Find where the given text appears and provide that cell's center as [X, Y] coordinate. 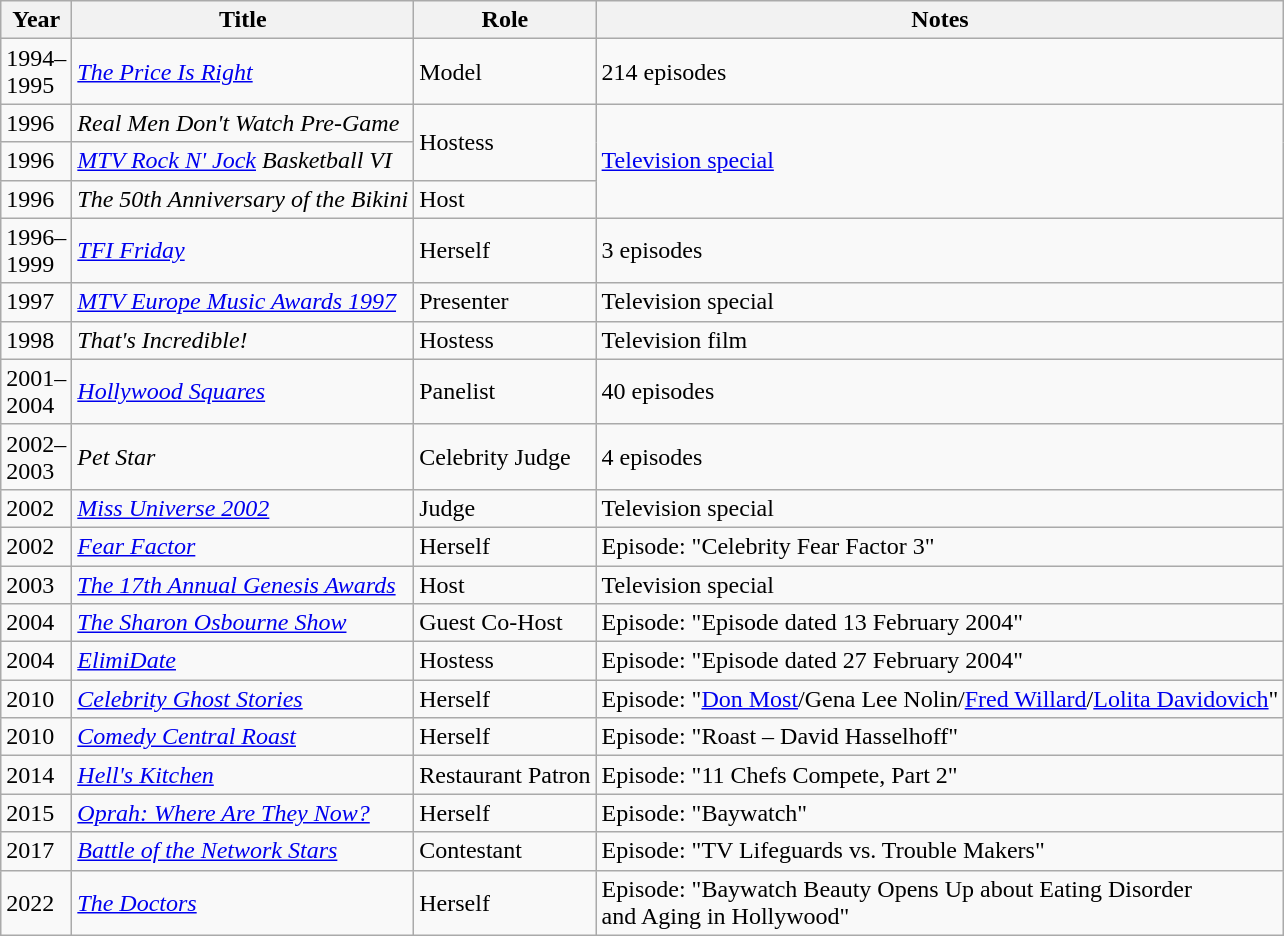
The Price Is Right [243, 72]
Episode: "Roast – David Hasselhoff" [940, 737]
Panelist [505, 392]
Television film [940, 340]
That's Incredible! [243, 340]
Notes [940, 20]
1998 [36, 340]
Model [505, 72]
Guest Co-Host [505, 623]
1994–1995 [36, 72]
ElimiDate [243, 661]
2015 [36, 813]
Episode: "Baywatch" [940, 813]
Comedy Central Roast [243, 737]
Oprah: Where Are They Now? [243, 813]
Restaurant Patron [505, 775]
Episode: "Don Most/Gena Lee Nolin/Fred Willard/Lolita Davidovich" [940, 699]
The 50th Anniversary of the Bikini [243, 199]
4 episodes [940, 456]
2002–2003 [36, 456]
Episode: "Celebrity Fear Factor 3" [940, 546]
Episode: "Episode dated 27 February 2004" [940, 661]
Pet Star [243, 456]
Contestant [505, 851]
Fear Factor [243, 546]
The Sharon Osbourne Show [243, 623]
TFI Friday [243, 250]
2001–2004 [36, 392]
Hollywood Squares [243, 392]
Year [36, 20]
40 episodes [940, 392]
MTV Europe Music Awards 1997 [243, 302]
2014 [36, 775]
1997 [36, 302]
Celebrity Ghost Stories [243, 699]
Battle of the Network Stars [243, 851]
Episode: "Episode dated 13 February 2004" [940, 623]
3 episodes [940, 250]
MTV Rock N' Jock Basketball VI [243, 161]
Episode: "TV Lifeguards vs. Trouble Makers" [940, 851]
2003 [36, 585]
1996–1999 [36, 250]
Miss Universe 2002 [243, 508]
2017 [36, 851]
Judge [505, 508]
214 episodes [940, 72]
Presenter [505, 302]
The Doctors [243, 902]
Hell's Kitchen [243, 775]
2022 [36, 902]
The 17th Annual Genesis Awards [243, 585]
Real Men Don't Watch Pre-Game [243, 123]
Episode: "Baywatch Beauty Opens Up about Eating Disorderand Aging in Hollywood" [940, 902]
Role [505, 20]
Episode: "11 Chefs Compete, Part 2" [940, 775]
Celebrity Judge [505, 456]
Title [243, 20]
